Provide the [X, Y] coordinate of the cell's center where the given text is located.  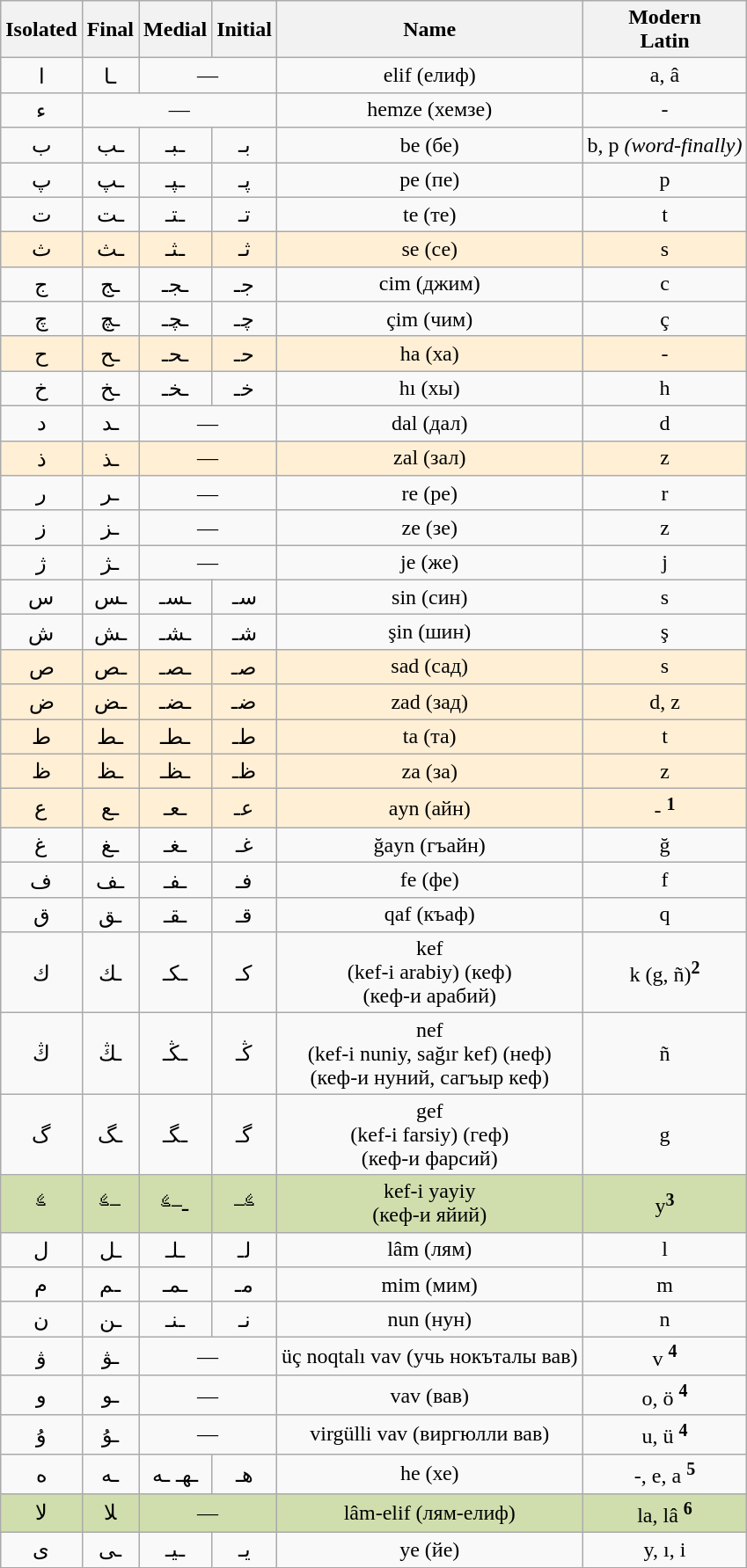
u, ü 4 [665, 1435]
se (се) [429, 250]
ـخ [110, 389]
Isolated [41, 30]
la, lâ 6 [665, 1513]
ـق [110, 915]
حـ [245, 354]
be (бе) [429, 145]
-, e, a 5 [665, 1474]
ـب [110, 145]
صـ [245, 667]
mim (мим) [429, 1285]
cim (джим) [429, 284]
تـ [245, 215]
ز [41, 528]
ـۋ [110, 1356]
Medial [176, 30]
ۇ [41, 1435]
zad (зад) [429, 702]
ـل [110, 1250]
ـفـ [176, 880]
ـط [110, 737]
ğ [665, 845]
ـمـ [176, 1285]
ࢰ‎ [41, 1203]
قـ [245, 915]
ق [41, 915]
ـࢰ‎ـ [176, 1203]
ـن [110, 1319]
virgülli vav (виргюлли вав) [429, 1435]
ﻻ [41, 1513]
ك [41, 973]
ـطـ [176, 737]
م [41, 1285]
hı (хы) [429, 389]
و [41, 1395]
ثـ [245, 250]
ض [41, 702]
ـپـ [176, 179]
ç [665, 319]
ع [41, 809]
ـص [110, 667]
ModernLatin [665, 30]
ـد [110, 423]
ـی [110, 1550]
ضـ [245, 702]
گ [41, 1134]
ۋ [41, 1356]
ğayn (гъайн) [429, 845]
ـج [110, 284]
zal (зал) [429, 458]
ـچ [110, 319]
pe (пе) [429, 179]
ط [41, 737]
ـڭـ [176, 1054]
ـࢰ‎ [110, 1203]
ـگـ [176, 1134]
ـیـ [176, 1550]
j [665, 563]
ـعـ [176, 809]
ﺥ [41, 389]
ف [41, 880]
ﻼ [110, 1513]
ـظ [110, 771]
he (хе) [429, 1474]
ـقـ [176, 915]
ـۇ [110, 1435]
ب [41, 145]
ـث [110, 250]
طـ [245, 737]
ج [41, 284]
ـگ [110, 1134]
ـغـ [176, 845]
ﺡ [41, 354]
Name [429, 30]
ـع [110, 809]
üç noqtalı vav (учь нокъталы вав) [429, 1356]
ـخـ [176, 389]
ye (йе) [429, 1550]
gef(kef-i farsiy) (геф)(кеф-и фарсий) [429, 1134]
ا [41, 76]
ن [41, 1319]
ث [41, 250]
ࢰـ [245, 1203]
ـشـ [176, 632]
nef(kef-i nuniy, sağır kef) (неф)(кеф-и нуний, сагъыр кеф) [429, 1054]
ـضـ [176, 702]
sin (син) [429, 597]
f [665, 880]
ـتـ [176, 215]
چـ [245, 319]
هـ [245, 1474]
ﺀ [41, 110]
lâm-elif (лям-елиф) [429, 1513]
r [665, 493]
ظ [41, 771]
ـش [110, 632]
پ [41, 179]
nun (нун) [429, 1319]
m [665, 1285]
ـف [110, 880]
جـ [245, 284]
d [665, 423]
ـم [110, 1285]
c [665, 284]
lâm (лям) [429, 1250]
y, ı, i [665, 1550]
ی [41, 1550]
ـڭ [110, 1054]
sad (сад) [429, 667]
ـكـ [176, 973]
kef-i yayiy(кеф-и яйий) [429, 1203]
پـ [245, 179]
ظـ [245, 771]
dal (дал) [429, 423]
re (ре) [429, 493]
y3 [665, 1203]
ڭ [41, 1054]
سـ [245, 597]
ـپ [110, 179]
ر [41, 493]
ﻩ [41, 1474]
ـثـ [176, 250]
kef(kef-i arabiy) (кеф)(кеф-и арабий) [429, 973]
b, p (word-finally) [665, 145]
غـ [245, 845]
ـصـ [176, 667]
q [665, 915]
ـهـ ـه‌ [176, 1474]
ta (та) [429, 737]
ـس [110, 597]
a, â [665, 76]
كـ [245, 973]
o, ö 4 [665, 1395]
vav (вав) [429, 1395]
ـلـ [176, 1250]
یـ [245, 1550]
d, z [665, 702]
ـچـ [176, 319]
ـنـ [176, 1319]
ـك [110, 973]
- 1 [665, 809]
ذ [41, 458]
çim (чим) [429, 319]
ـبـ [176, 145]
بـ [245, 145]
ـا [110, 76]
elif (елиф) [429, 76]
ayn (айн) [429, 809]
ـز [110, 528]
ـر [110, 493]
ha (ха) [429, 354]
p [665, 179]
te (те) [429, 215]
za (за) [429, 771]
ـجـ [176, 284]
ش [41, 632]
ـسـ [176, 597]
v 4 [665, 1356]
ـژ [110, 563]
qaf (къаф) [429, 915]
g [665, 1134]
hemze (хемзе) [429, 110]
şin (шин) [429, 632]
غ [41, 845]
ل [41, 1250]
ـذ [110, 458]
ـظـ [176, 771]
ت [41, 215]
Final [110, 30]
ڭـ [245, 1054]
شـ [245, 632]
مـ [245, 1285]
ـحـ [176, 354]
عـ [245, 809]
l [665, 1250]
ñ [665, 1054]
ze (зе) [429, 528]
Initial [245, 30]
ـغ [110, 845]
س [41, 597]
خـ [245, 389]
ص [41, 667]
ـض [110, 702]
فـ [245, 880]
ژ [41, 563]
لـ [245, 1250]
ـح [110, 354]
fe (фе) [429, 880]
n [665, 1319]
je (же) [429, 563]
چ [41, 319]
د [41, 423]
گـ [245, 1134]
k (g, ñ)2 [665, 973]
h [665, 389]
ş [665, 632]
ـو [110, 1395]
ـت [110, 215]
ـه [110, 1474]
نـ [245, 1319]
